For the text-containing cell, return its midpoint in (X, Y) coordinate format. 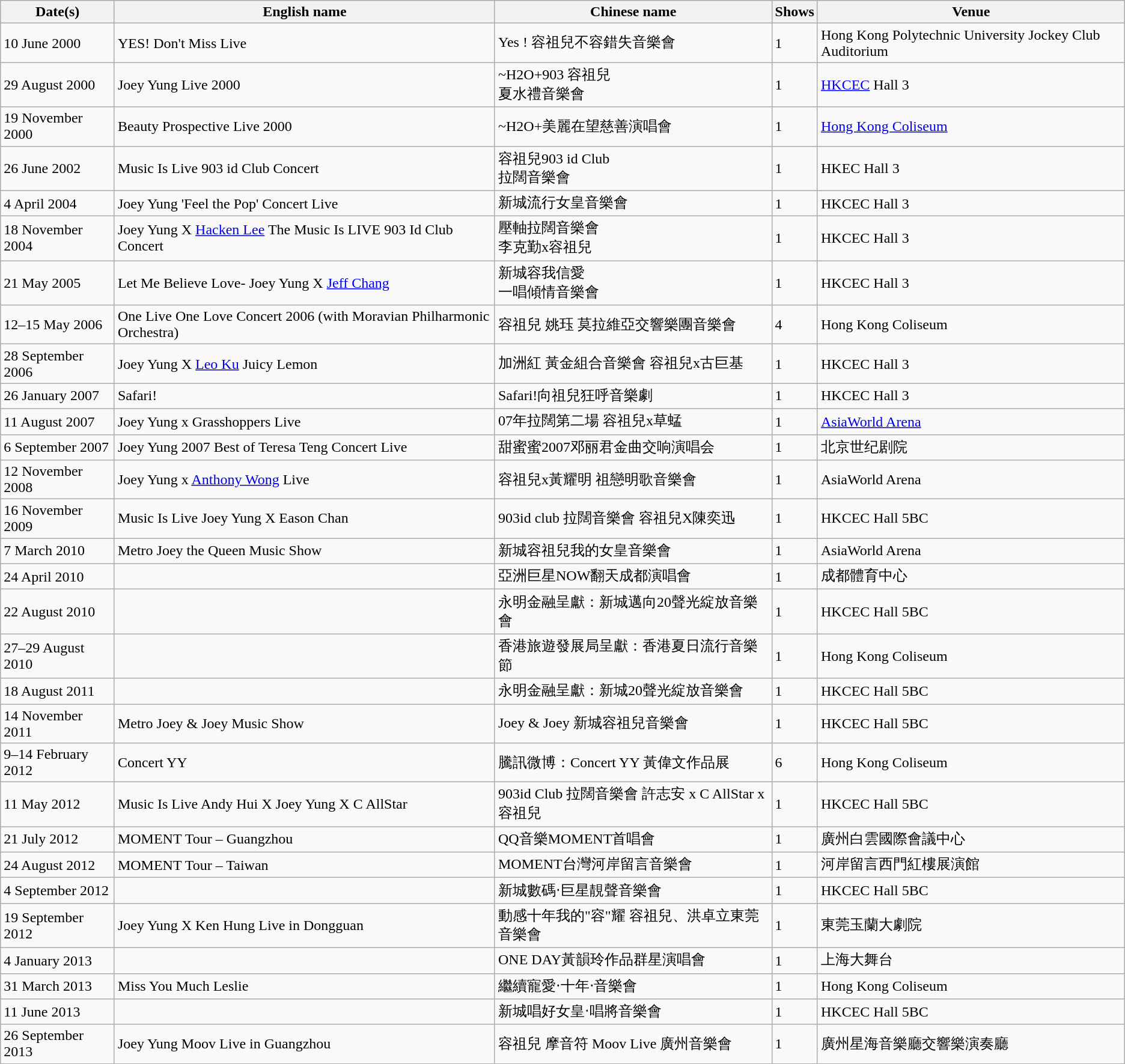
Shows (794, 12)
Venue (971, 12)
Safari!向祖兒狂呼音樂劇 (633, 397)
Joey Yung x Anthony Wong Live (304, 479)
北京世纪剧院 (971, 447)
One Live One Love Concert 2006 (with Moravian Philharmonic Orchestra) (304, 324)
Date(s) (58, 12)
12–15 May 2006 (58, 324)
18 November 2004 (58, 239)
4 (794, 324)
English name (304, 12)
07年拉闊第二場 容祖兒x草蜢 (633, 422)
新城唱好女皇‧唱將音樂會 (633, 1012)
上海大舞台 (971, 960)
新城容祖兒我的女皇音樂會 (633, 552)
26 September 2013 (58, 1044)
甜蜜蜜2007邓丽君金曲交响演唱会 (633, 447)
HKEC Hall 3 (971, 168)
24 April 2010 (58, 577)
MOMENT Tour – Guangzhou (304, 840)
Joey Yung Live 2000 (304, 85)
香港旅遊發展局呈獻：香港夏日流行音樂節 (633, 656)
9–14 February 2012 (58, 763)
26 June 2002 (58, 168)
Concert YY (304, 763)
4 September 2012 (58, 890)
Joey Yung 2007 Best of Teresa Teng Concert Live (304, 447)
Joey & Joey 新城容祖兒音樂會 (633, 723)
~H2O+903 容祖兒夏水禮音樂會 (633, 85)
MOMENT台灣河岸留言音樂會 (633, 865)
Metro Joey the Queen Music Show (304, 552)
Music Is Live Andy Hui X Joey Yung X C AllStar (304, 804)
ONE DAY黃韻玲作品群星演唱會 (633, 960)
29 August 2000 (58, 85)
10 June 2000 (58, 43)
~H2O+美麗在望慈善演唱會 (633, 126)
Safari! (304, 397)
新城流行女皇音樂會 (633, 203)
28 September 2006 (58, 364)
Miss You Much Leslie (304, 986)
Joey Yung Moov Live in Guangzhou (304, 1044)
19 November 2000 (58, 126)
騰訊微博：Concert YY 黃偉文作品展 (633, 763)
壓軸拉闊音樂會李克勤x容祖兒 (633, 239)
繼續寵愛‧十年‧音樂會 (633, 986)
26 January 2007 (58, 397)
Yes ! 容祖兒不容錯失音樂會 (633, 43)
容祖兒903 id Club拉闊音樂會 (633, 168)
動感十年我的"容"耀 容祖兒、洪卓立東莞音樂會 (633, 925)
Beauty Prospective Live 2000 (304, 126)
Music Is Live Joey Yung X Eason Chan (304, 519)
903id Club 拉闊音樂會 許志安 x C AllStar x 容祖兒 (633, 804)
12 November 2008 (58, 479)
24 August 2012 (58, 865)
14 November 2011 (58, 723)
Joey Yung x Grasshoppers Live (304, 422)
22 August 2010 (58, 612)
16 November 2009 (58, 519)
6 (794, 763)
容祖兒 姚珏 莫拉維亞交響樂團音樂會 (633, 324)
新城容我信愛一唱傾情音樂會 (633, 283)
31 March 2013 (58, 986)
亞洲巨星NOW翻天成都演唱會 (633, 577)
11 August 2007 (58, 422)
19 September 2012 (58, 925)
27–29 August 2010 (58, 656)
Music Is Live 903 id Club Concert (304, 168)
Hong Kong Polytechnic University Jockey Club Auditorium (971, 43)
MOMENT Tour – Taiwan (304, 865)
903id club 拉闊音樂會 容祖兒X陳奕迅 (633, 519)
Chinese name (633, 12)
廣州白雲國際會議中心 (971, 840)
容祖兒x黃耀明 祖戀明歌音樂會 (633, 479)
永明金融呈獻：新城邁向20聲光綻放音樂會 (633, 612)
4 January 2013 (58, 960)
21 May 2005 (58, 283)
Joey Yung 'Feel the Pop' Concert Live (304, 203)
永明金融呈獻：新城20聲光綻放音樂會 (633, 691)
Let Me Believe Love- Joey Yung X Jeff Chang (304, 283)
容祖兒 摩音符 Moov Live 廣州音樂會 (633, 1044)
QQ音樂MOMENT首唱會 (633, 840)
6 September 2007 (58, 447)
河岸留言西門紅樓展演館 (971, 865)
YES! Don't Miss Live (304, 43)
Metro Joey & Joey Music Show (304, 723)
東莞玉蘭大劇院 (971, 925)
7 March 2010 (58, 552)
Joey Yung X Ken Hung Live in Dongguan (304, 925)
18 August 2011 (58, 691)
11 May 2012 (58, 804)
11 June 2013 (58, 1012)
加洲紅 黃金組合音樂會 容祖兒x古巨基 (633, 364)
21 July 2012 (58, 840)
新城數碼‧巨星靚聲音樂會 (633, 890)
成都體育中心 (971, 577)
廣州星海音樂廳交響樂演奏廳 (971, 1044)
Joey Yung X Leo Ku Juicy Lemon (304, 364)
Joey Yung X Hacken Lee The Music Is LIVE 903 Id Club Concert (304, 239)
4 April 2004 (58, 203)
